Detect which cell encompasses the target text, then output its (x, y) center coordinate. 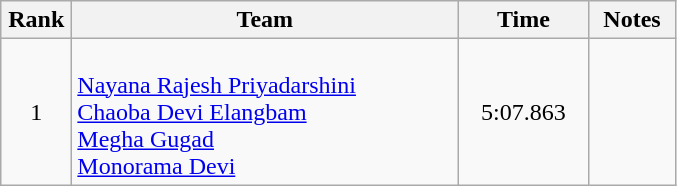
Team (265, 20)
Time (524, 20)
Nayana Rajesh PriyadarshiniChaoba Devi ElangbamMegha GugadMonorama Devi (265, 112)
5:07.863 (524, 112)
Rank (36, 20)
1 (36, 112)
Notes (632, 20)
